Pinpoint the cell where the given text exists, returning its (x, y) midpoint coordinate. 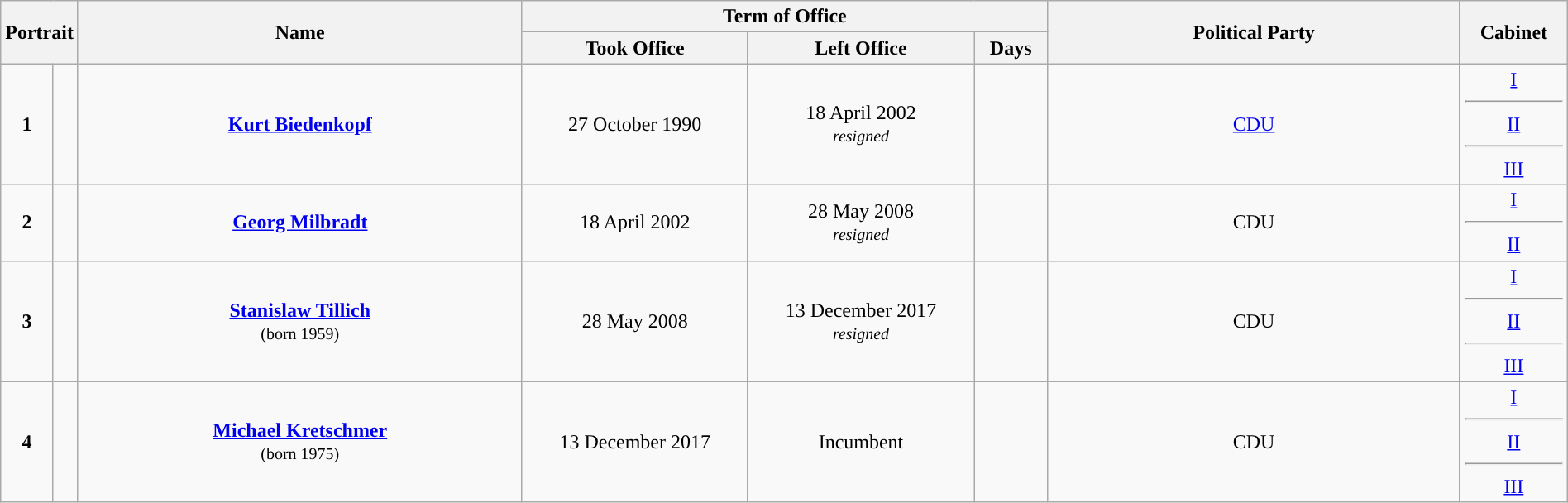
28 May 2008resigned (860, 223)
Portrait (40, 32)
Left Office (860, 48)
18 April 2002 (635, 223)
2 (26, 223)
Incumbent (860, 442)
Took Office (635, 48)
13 December 2017 (635, 442)
Michael Kretschmer(born 1975) (299, 442)
Kurt Biedenkopf (299, 124)
Georg Milbradt (299, 223)
4 (26, 442)
Term of Office (785, 17)
28 May 2008 (635, 321)
Name (299, 32)
3 (26, 321)
III (1513, 223)
Days (1011, 48)
13 December 2017resigned (860, 321)
Cabinet (1513, 32)
27 October 1990 (635, 124)
18 April 2002resigned (860, 124)
Political Party (1254, 32)
Stanislaw Tillich(born 1959) (299, 321)
1 (26, 124)
